Locate the cell with the specified text and output its (X, Y) center coordinate. 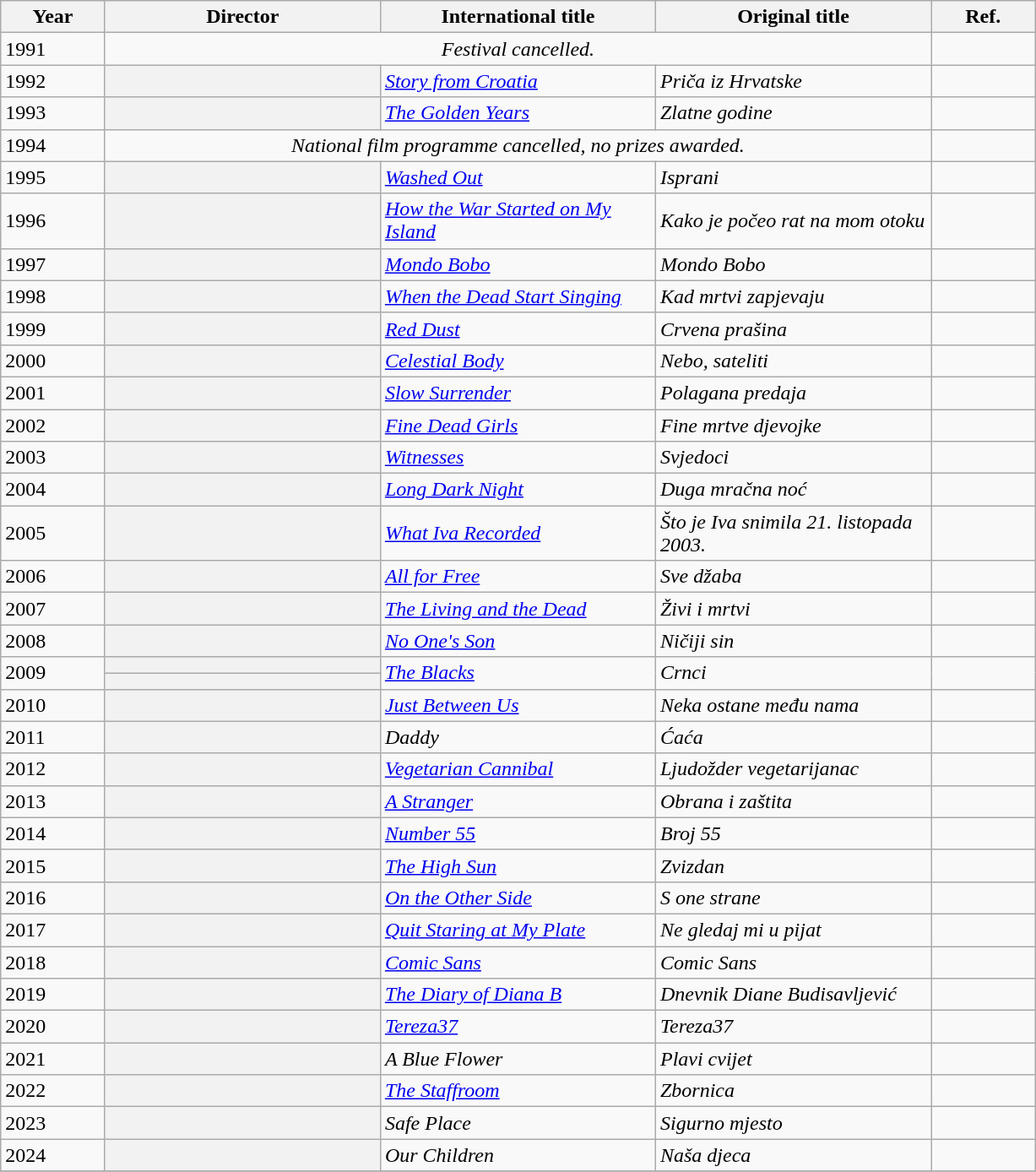
When the Dead Start Singing (518, 296)
A Stranger (518, 801)
On the Other Side (518, 898)
Svjedoci (793, 458)
Washed Out (518, 177)
The Golden Years (518, 113)
Safe Place (518, 1123)
Zlatne godine (793, 113)
Ćaća (793, 737)
Živi i mrtvi (793, 609)
2017 (53, 930)
1998 (53, 296)
Witnesses (518, 458)
S one strane (793, 898)
2021 (53, 1059)
Long Dark Night (518, 490)
2022 (53, 1091)
Duga mračna noć (793, 490)
2024 (53, 1155)
The Living and the Dead (518, 609)
The Diary of Diana B (518, 995)
Ne gledaj mi u pijat (793, 930)
2006 (53, 577)
Director (242, 17)
Festival cancelled. (518, 49)
Crnci (793, 673)
2001 (53, 393)
2013 (53, 801)
Slow Surrender (518, 393)
Number 55 (518, 833)
Zbornica (793, 1091)
Što je Iva snimila 21. listopada 2003. (793, 534)
2015 (53, 865)
Red Dust (518, 328)
2003 (53, 458)
2005 (53, 534)
Nebo, sateliti (793, 361)
Crvena prašina (793, 328)
2020 (53, 1027)
2014 (53, 833)
1992 (53, 81)
1997 (53, 264)
2007 (53, 609)
No One's Son (518, 641)
1995 (53, 177)
Plavi cvijet (793, 1059)
2010 (53, 705)
Daddy (518, 737)
2023 (53, 1123)
International title (518, 17)
Ničiji sin (793, 641)
The Staffroom (518, 1091)
Original title (793, 17)
2018 (53, 962)
Ref. (983, 17)
Obrana i zaštita (793, 801)
Ljudožder vegetarijanac (793, 769)
2002 (53, 425)
Polagana predaja (793, 393)
Neka ostane među nama (793, 705)
2004 (53, 490)
Zvizdan (793, 865)
Vegetarian Cannibal (518, 769)
1993 (53, 113)
Dnevnik Diane Budisavljević (793, 995)
A Blue Flower (518, 1059)
Year (53, 17)
2009 (53, 673)
Sve džaba (793, 577)
2008 (53, 641)
What Iva Recorded (518, 534)
1999 (53, 328)
National film programme cancelled, no prizes awarded. (518, 145)
Kako je počeo rat na mom otoku (793, 221)
Story from Croatia (518, 81)
2019 (53, 995)
The Blacks (518, 673)
2012 (53, 769)
Naša djeca (793, 1155)
Sigurno mjesto (793, 1123)
Just Between Us (518, 705)
2016 (53, 898)
2000 (53, 361)
How the War Started on My Island (518, 221)
The High Sun (518, 865)
All for Free (518, 577)
Quit Staring at My Plate (518, 930)
Kad mrtvi zapjevaju (793, 296)
1994 (53, 145)
Fine Dead Girls (518, 425)
1996 (53, 221)
Fine mrtve djevojke (793, 425)
Broj 55 (793, 833)
Our Children (518, 1155)
2011 (53, 737)
Isprani (793, 177)
Priča iz Hrvatske (793, 81)
Celestial Body (518, 361)
1991 (53, 49)
